From the cell containing the given text, extract its center point as [x, y] coordinate. 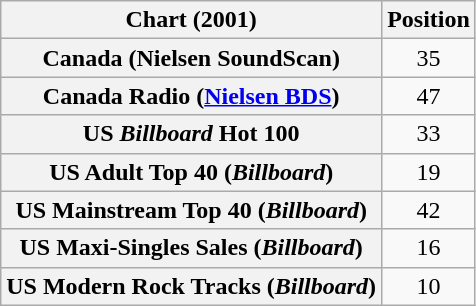
10 [429, 286]
Chart (2001) [192, 20]
US Mainstream Top 40 (Billboard) [192, 210]
16 [429, 248]
Position [429, 20]
42 [429, 210]
US Billboard Hot 100 [192, 134]
47 [429, 96]
19 [429, 172]
33 [429, 134]
Canada (Nielsen SoundScan) [192, 58]
US Modern Rock Tracks (Billboard) [192, 286]
35 [429, 58]
Canada Radio (Nielsen BDS) [192, 96]
US Adult Top 40 (Billboard) [192, 172]
US Maxi-Singles Sales (Billboard) [192, 248]
